From the cell containing the given text, extract its center point as (X, Y) coordinate. 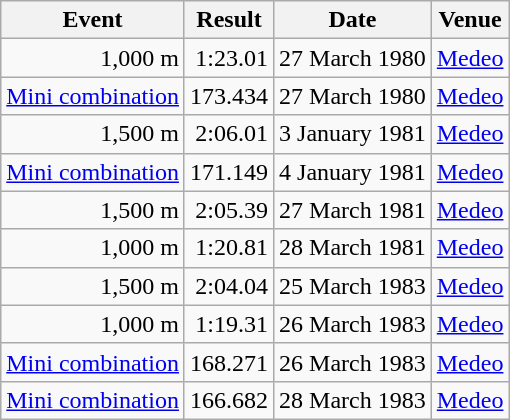
28 March 1981 (353, 248)
Result (228, 20)
171.149 (228, 172)
25 March 1983 (353, 286)
4 January 1981 (353, 172)
168.271 (228, 362)
2:04.04 (228, 286)
3 January 1981 (353, 134)
Venue (470, 20)
Date (353, 20)
27 March 1981 (353, 210)
Event (93, 20)
173.434 (228, 96)
1:23.01 (228, 58)
2:06.01 (228, 134)
166.682 (228, 400)
1:19.31 (228, 324)
1:20.81 (228, 248)
28 March 1983 (353, 400)
2:05.39 (228, 210)
